Pinpoint the cell where the given text exists, returning its [X, Y] midpoint coordinate. 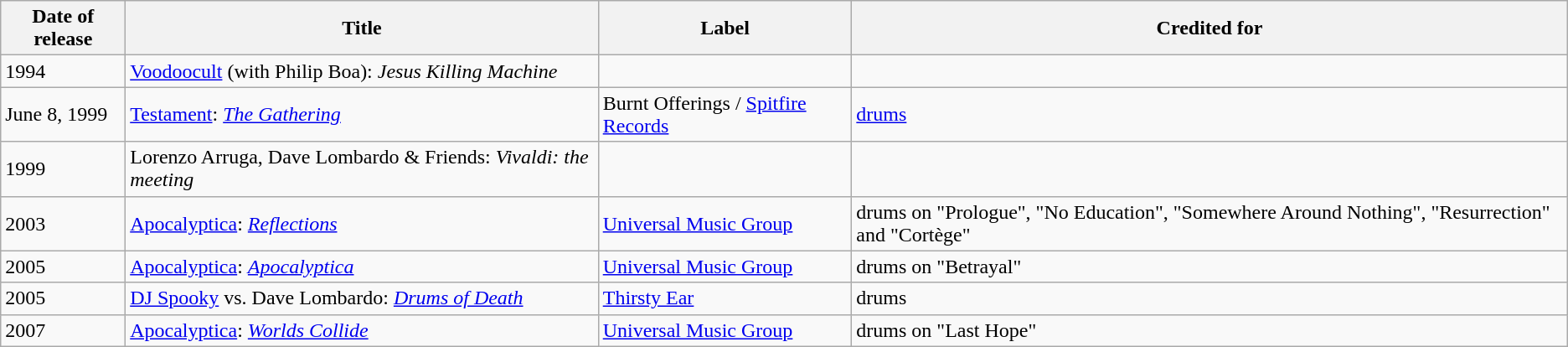
2003 [64, 223]
Burnt Offerings / Spitfire Records [725, 114]
1994 [64, 71]
Apocalyptica: Worlds Collide [362, 330]
Testament: The Gathering [362, 114]
June 8, 1999 [64, 114]
Date of release [64, 28]
Apocalyptica: Apocalyptica [362, 267]
Thirsty Ear [725, 298]
Apocalyptica: Reflections [362, 223]
drums on "Betrayal" [1210, 267]
1999 [64, 169]
drums on "Prologue", "No Education", "Somewhere Around Nothing", "Resurrection" and "Cortège" [1210, 223]
2007 [64, 330]
Title [362, 28]
drums on "Last Hope" [1210, 330]
Credited for [1210, 28]
Label [725, 28]
Voodoocult (with Philip Boa): Jesus Killing Machine [362, 71]
Lorenzo Arruga, Dave Lombardo & Friends: Vivaldi: the meeting [362, 169]
DJ Spooky vs. Dave Lombardo: Drums of Death [362, 298]
